Identify which cell holds the provided text, then report its (X, Y) central coordinate. 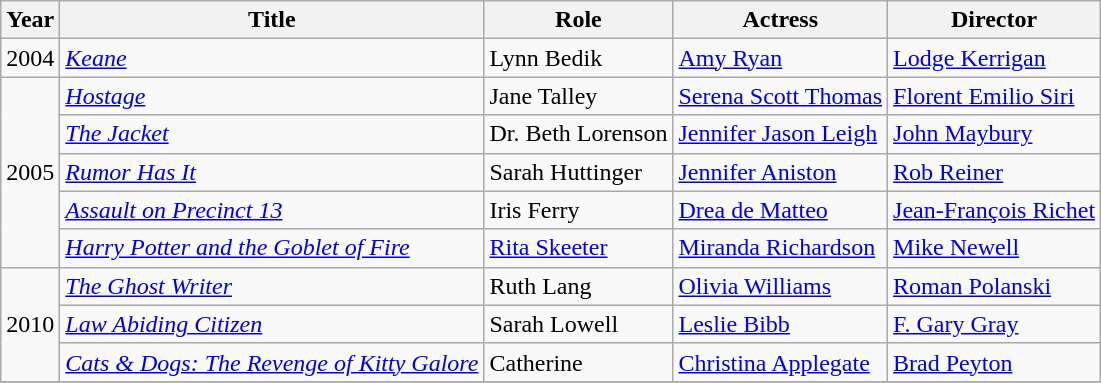
Law Abiding Citizen (272, 324)
John Maybury (994, 134)
Jennifer Jason Leigh (780, 134)
Drea de Matteo (780, 210)
2005 (30, 172)
Ruth Lang (578, 286)
Jane Talley (578, 96)
Assault on Precinct 13 (272, 210)
Serena Scott Thomas (780, 96)
2010 (30, 324)
Christina Applegate (780, 362)
Roman Polanski (994, 286)
2004 (30, 58)
Catherine (578, 362)
Dr. Beth Lorenson (578, 134)
Rob Reiner (994, 172)
Leslie Bibb (780, 324)
Jennifer Aniston (780, 172)
Sarah Huttinger (578, 172)
Role (578, 20)
Year (30, 20)
Iris Ferry (578, 210)
Harry Potter and the Goblet of Fire (272, 248)
Miranda Richardson (780, 248)
Brad Peyton (994, 362)
Hostage (272, 96)
Keane (272, 58)
Olivia Williams (780, 286)
Title (272, 20)
Florent Emilio Siri (994, 96)
The Jacket (272, 134)
Lodge Kerrigan (994, 58)
Lynn Bedik (578, 58)
F. Gary Gray (994, 324)
Jean-François Richet (994, 210)
Director (994, 20)
Cats & Dogs: The Revenge of Kitty Galore (272, 362)
Actress (780, 20)
The Ghost Writer (272, 286)
Mike Newell (994, 248)
Rita Skeeter (578, 248)
Amy Ryan (780, 58)
Rumor Has It (272, 172)
Sarah Lowell (578, 324)
